Return [x, y] of the center of cell containing provided text 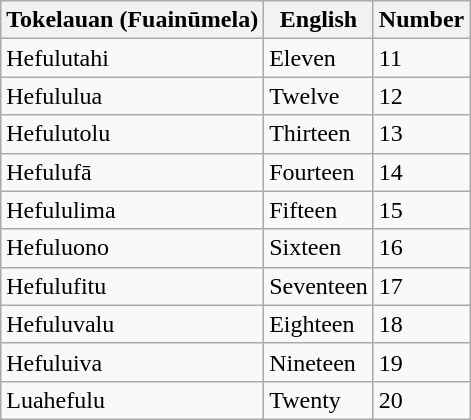
16 [421, 248]
Hefululima [132, 210]
Thirteen [319, 134]
Eleven [319, 58]
Hefuluiva [132, 362]
Nineteen [319, 362]
Hefulufitu [132, 286]
Twenty [319, 400]
20 [421, 400]
11 [421, 58]
Eighteen [319, 324]
17 [421, 286]
Seventeen [319, 286]
Fifteen [319, 210]
12 [421, 96]
Number [421, 20]
Hefuluvalu [132, 324]
Hefulufā [132, 172]
14 [421, 172]
18 [421, 324]
Luahefulu [132, 400]
Twelve [319, 96]
Tokelauan (Fuainūmela) [132, 20]
Hefululua [132, 96]
Fourteen [319, 172]
Hefulutolu [132, 134]
Hefuluono [132, 248]
English [319, 20]
13 [421, 134]
15 [421, 210]
Hefulutahi [132, 58]
Sixteen [319, 248]
19 [421, 362]
